For the text-containing cell, return its midpoint in [x, y] coordinate format. 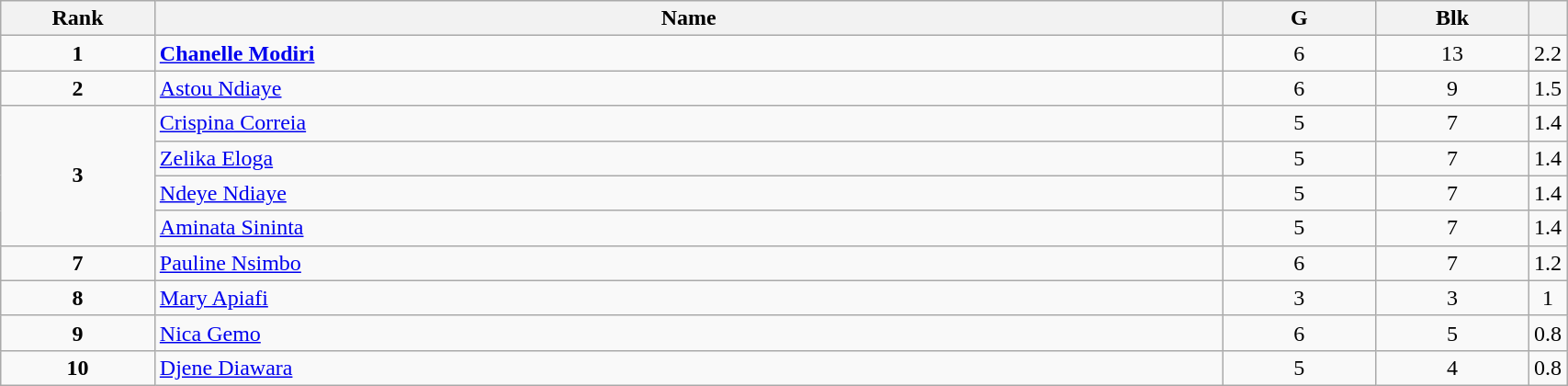
Rank [78, 18]
Aminata Sininta [689, 228]
Blk [1453, 18]
8 [78, 298]
G [1299, 18]
2 [78, 88]
10 [78, 368]
Nica Gemo [689, 333]
2.2 [1549, 53]
Djene Diawara [689, 368]
Pauline Nsimbo [689, 263]
Crispina Correia [689, 123]
1.2 [1549, 263]
Name [689, 18]
13 [1453, 53]
Mary Apiafi [689, 298]
Zelika Eloga [689, 158]
4 [1453, 368]
1.5 [1549, 88]
Chanelle Modiri [689, 53]
Ndeye Ndiaye [689, 193]
Astou Ndiaye [689, 88]
